Return the (x, y) coordinate for the center point of the cell that contains the specified text.  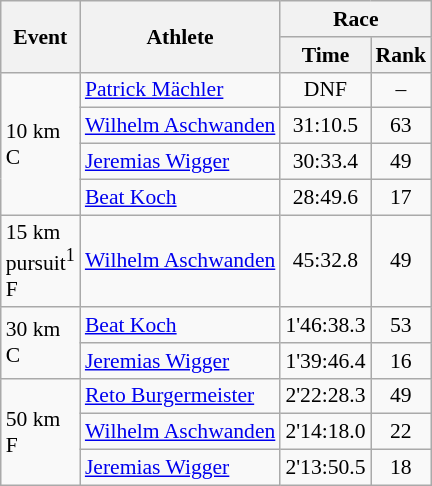
DNF (325, 90)
Event (40, 36)
22 (402, 432)
Patrick Mächler (180, 90)
50 km F (40, 432)
28:49.6 (325, 197)
63 (402, 126)
Reto Burgermeister (180, 396)
17 (402, 197)
1'39:46.4 (325, 361)
Race (356, 19)
Rank (402, 55)
– (402, 90)
2'14:18.0 (325, 432)
30 km C (40, 342)
45:32.8 (325, 261)
Time (325, 55)
53 (402, 325)
15 km pursuit1 F (40, 261)
16 (402, 361)
18 (402, 468)
30:33.4 (325, 162)
1'46:38.3 (325, 325)
31:10.5 (325, 126)
10 km C (40, 143)
2'22:28.3 (325, 396)
2'13:50.5 (325, 468)
Athlete (180, 36)
